Locate the cell with the specified text and output its (X, Y) center coordinate. 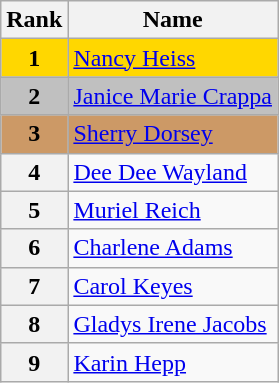
Muriel Reich (173, 210)
Gladys Irene Jacobs (173, 324)
8 (34, 324)
Charlene Adams (173, 248)
Sherry Dorsey (173, 134)
Name (173, 20)
6 (34, 248)
Karin Hepp (173, 362)
Dee Dee Wayland (173, 172)
Rank (34, 20)
2 (34, 96)
5 (34, 210)
9 (34, 362)
Nancy Heiss (173, 58)
7 (34, 286)
3 (34, 134)
Janice Marie Crappa (173, 96)
Carol Keyes (173, 286)
4 (34, 172)
1 (34, 58)
